Determine the [X, Y] coordinate at the center of the cell enclosing the given text.  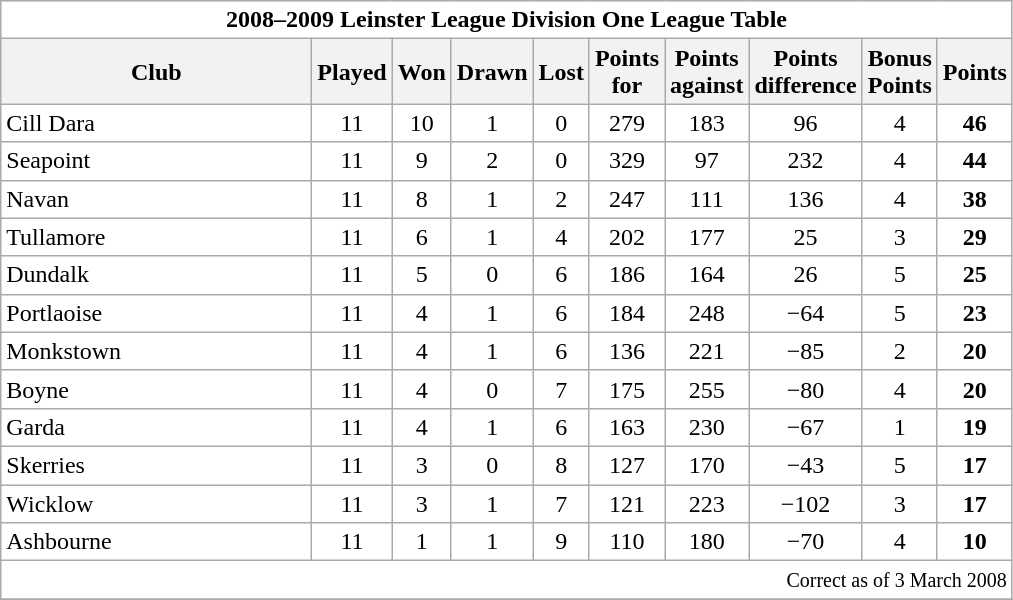
19 [974, 427]
183 [706, 123]
164 [706, 275]
2008–2009 Leinster League Division One League Table [507, 20]
223 [706, 503]
96 [806, 123]
Points difference [806, 72]
279 [626, 123]
329 [626, 161]
−64 [806, 313]
Won [422, 72]
Seapoint [156, 161]
−85 [806, 351]
Club [156, 72]
Points for [626, 72]
Garda [156, 427]
−80 [806, 389]
−70 [806, 542]
Skerries [156, 465]
Ashbourne [156, 542]
−67 [806, 427]
97 [706, 161]
202 [626, 237]
Boyne [156, 389]
Dundalk [156, 275]
26 [806, 275]
111 [706, 199]
46 [974, 123]
247 [626, 199]
177 [706, 237]
186 [626, 275]
Played [352, 72]
248 [706, 313]
121 [626, 503]
170 [706, 465]
221 [706, 351]
230 [706, 427]
Tullamore [156, 237]
163 [626, 427]
23 [974, 313]
180 [706, 542]
Points against [706, 72]
127 [626, 465]
Portlaoise [156, 313]
−102 [806, 503]
−43 [806, 465]
Lost [561, 72]
Points [974, 72]
Bonus Points [900, 72]
44 [974, 161]
232 [806, 161]
38 [974, 199]
Cill Dara [156, 123]
184 [626, 313]
Navan [156, 199]
110 [626, 542]
Monkstown [156, 351]
Correct as of 3 March 2008 [507, 580]
255 [706, 389]
Wicklow [156, 503]
29 [974, 237]
Drawn [492, 72]
175 [626, 389]
